Search for the cell housing the specified text and yield its (X, Y) center coordinate. 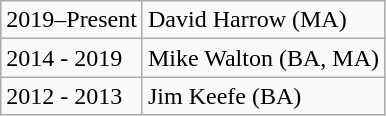
2014 - 2019 (72, 58)
David Harrow (MA) (263, 20)
2012 - 2013 (72, 96)
Mike Walton (BA, MA) (263, 58)
Jim Keefe (BA) (263, 96)
2019–Present (72, 20)
